Determine the [x, y] coordinate at the center of the cell enclosing the given text.  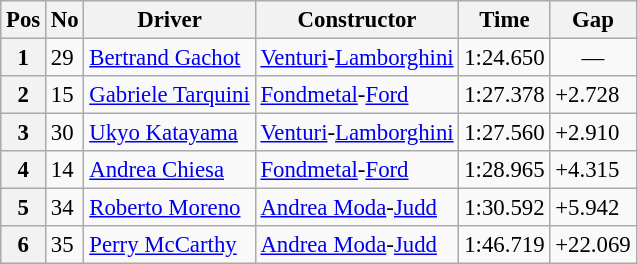
1:46.719 [504, 245]
2 [24, 95]
29 [65, 58]
1 [24, 58]
Constructor [357, 20]
+2.728 [593, 95]
34 [65, 208]
30 [65, 133]
Gap [593, 20]
14 [65, 170]
1:27.378 [504, 95]
Roberto Moreno [170, 208]
Pos [24, 20]
+22.069 [593, 245]
1:27.560 [504, 133]
— [593, 58]
No [65, 20]
4 [24, 170]
+5.942 [593, 208]
Bertrand Gachot [170, 58]
15 [65, 95]
+4.315 [593, 170]
Ukyo Katayama [170, 133]
1:28.965 [504, 170]
5 [24, 208]
+2.910 [593, 133]
Time [504, 20]
3 [24, 133]
Perry McCarthy [170, 245]
1:30.592 [504, 208]
Andrea Chiesa [170, 170]
1:24.650 [504, 58]
35 [65, 245]
Gabriele Tarquini [170, 95]
Driver [170, 20]
6 [24, 245]
